Provide the [X, Y] coordinate of the cell's center where the given text is located.  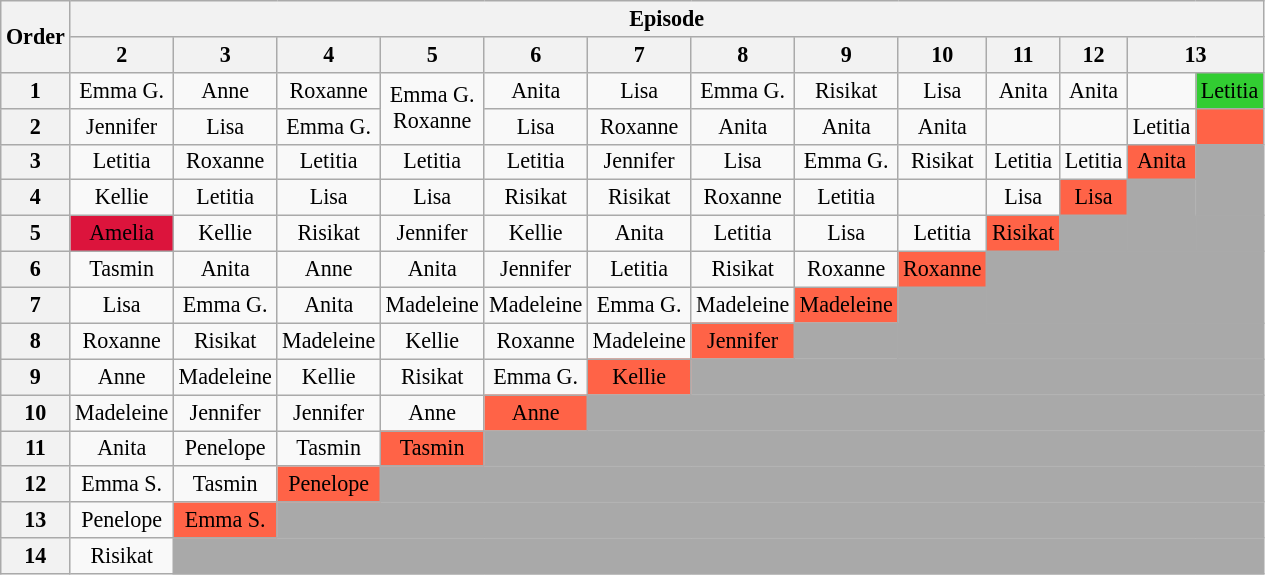
1 [36, 90]
Emma G.Roxanne [432, 108]
14 [36, 556]
Order [36, 36]
Amelia [122, 233]
Episode [667, 18]
